Find where the given text appears and provide that cell's center as (X, Y) coordinate. 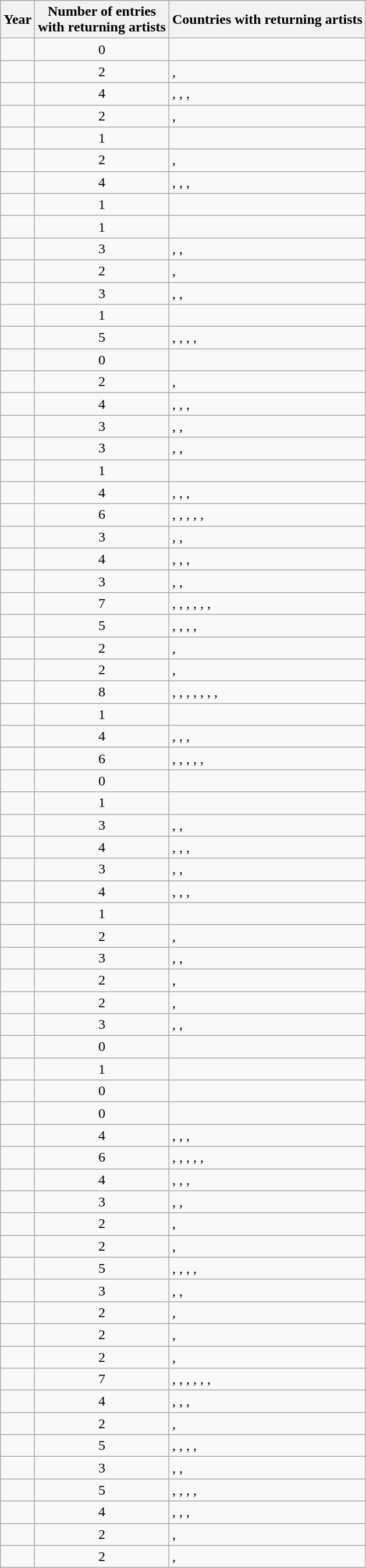
Year (17, 20)
, , , , , , , (267, 692)
8 (102, 692)
Number of entrieswith returning artists (102, 20)
Countries with returning artists (267, 20)
